Find where the given text appears and provide that cell's center as [x, y] coordinate. 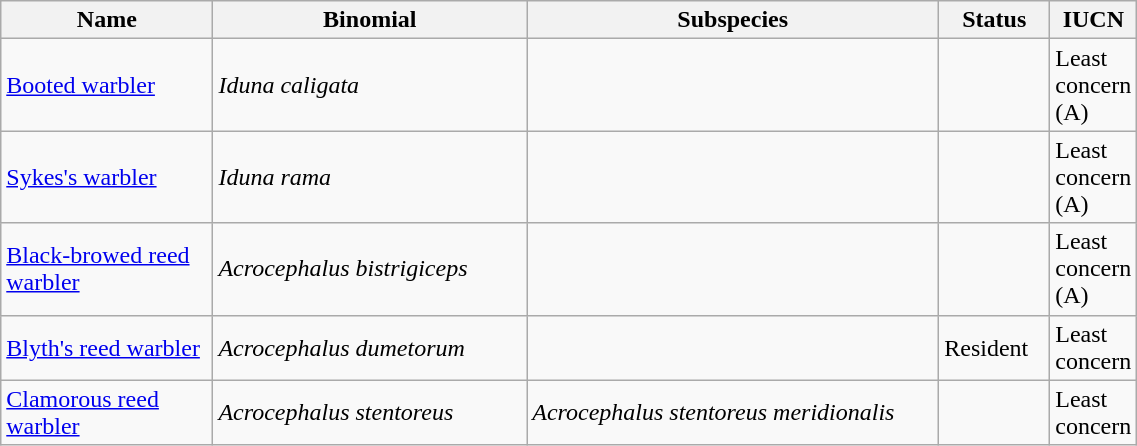
Acrocephalus bistrigiceps [370, 269]
Clamorous reed warbler [107, 412]
Status [994, 20]
Resident [994, 348]
Sykes's warbler [107, 177]
Iduna rama [370, 177]
Blyth's reed warbler [107, 348]
Acrocephalus stentoreus [370, 412]
Black-browed reed warbler [107, 269]
Binomial [370, 20]
Name [107, 20]
Iduna caligata [370, 85]
Subspecies [733, 20]
Acrocephalus stentoreus meridionalis [733, 412]
Acrocephalus dumetorum [370, 348]
IUCN [1094, 20]
Booted warbler [107, 85]
